For the text-containing cell, return its midpoint in [X, Y] coordinate format. 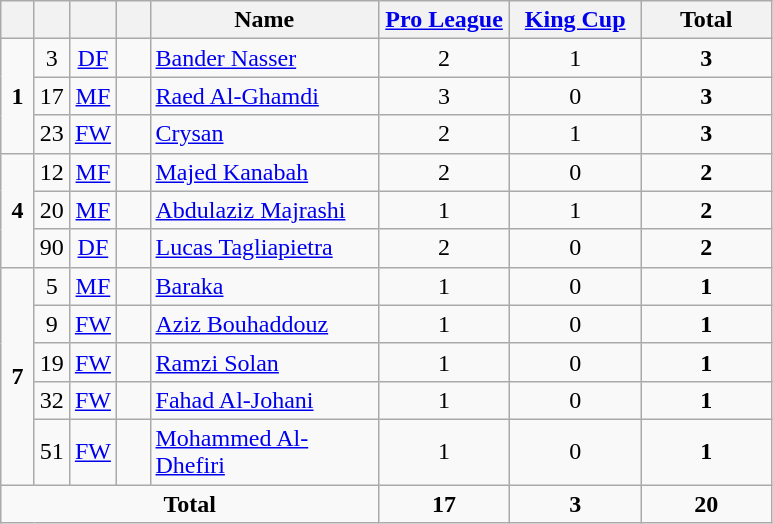
19 [52, 362]
4 [18, 210]
Raed Al-Ghamdi [264, 96]
Crysan [264, 134]
5 [52, 286]
32 [52, 400]
Ramzi Solan [264, 362]
23 [52, 134]
9 [52, 324]
Lucas Tagliapietra [264, 248]
Aziz Bouhaddouz [264, 324]
Mohammed Al-Dhefiri [264, 452]
Baraka [264, 286]
Pro League [444, 20]
7 [18, 376]
Bander Nasser [264, 58]
Fahad Al-Johani [264, 400]
Majed Kanabah [264, 172]
12 [52, 172]
90 [52, 248]
51 [52, 452]
King Cup [576, 20]
Name [264, 20]
Abdulaziz Majrashi [264, 210]
